Return [x, y] of the center of cell containing provided text 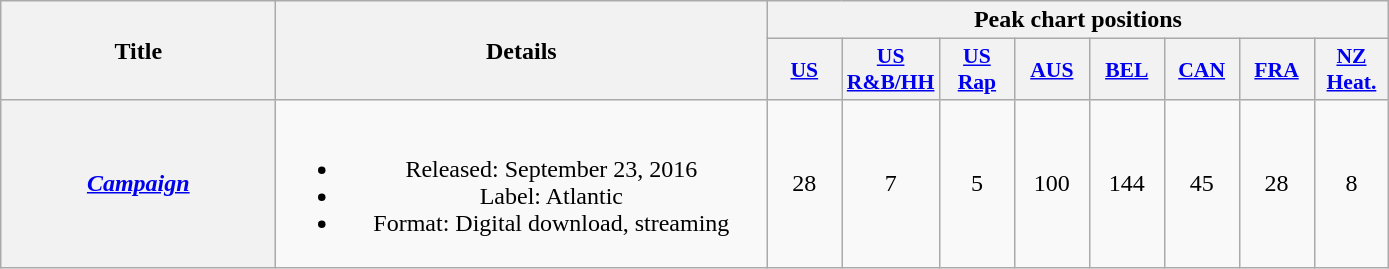
US [804, 70]
FRA [1276, 70]
45 [1202, 184]
BEL [1126, 70]
5 [976, 184]
NZ Heat. [1352, 70]
Released: September 23, 2016Label: AtlanticFormat: Digital download, streaming [522, 184]
7 [891, 184]
Peak chart positions [1078, 20]
CAN [1202, 70]
100 [1052, 184]
8 [1352, 184]
144 [1126, 184]
USR&B/HH [891, 70]
Title [138, 50]
Details [522, 50]
Campaign [138, 184]
AUS [1052, 70]
USRap [976, 70]
